Scan for the cell matching the given text and deliver its (x, y) coordinate at center. 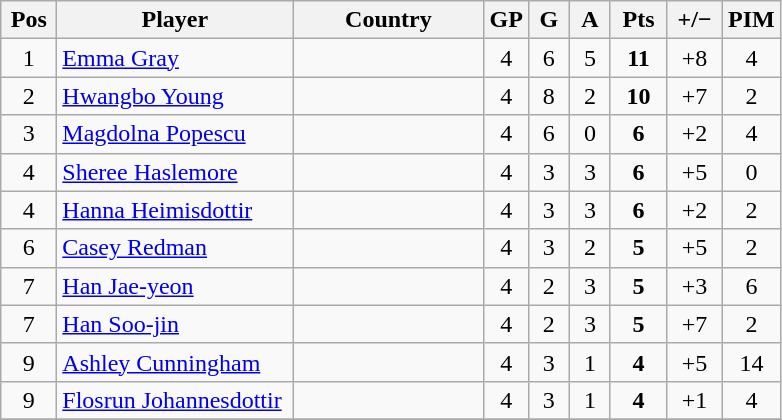
Pos (29, 20)
Hwangbo Young (175, 96)
Sheree Haslemore (175, 172)
GP (506, 20)
A (590, 20)
Flosrun Johannesdottir (175, 400)
Hanna Heimisdottir (175, 210)
Han Soo-jin (175, 324)
Emma Gray (175, 58)
10 (638, 96)
Magdolna Popescu (175, 134)
Player (175, 20)
G (548, 20)
PIM (752, 20)
+8 (695, 58)
8 (548, 96)
Pts (638, 20)
Han Jae-yeon (175, 286)
11 (638, 58)
+3 (695, 286)
Casey Redman (175, 248)
+1 (695, 400)
Country (388, 20)
+/− (695, 20)
14 (752, 362)
Ashley Cunningham (175, 362)
